Identify which cell holds the provided text, then report its [X, Y] central coordinate. 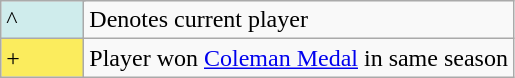
+ [42, 58]
Denotes current player [299, 20]
Player won Coleman Medal in same season [299, 58]
^ [42, 20]
